Locate the cell with the specified text and output its (x, y) center coordinate. 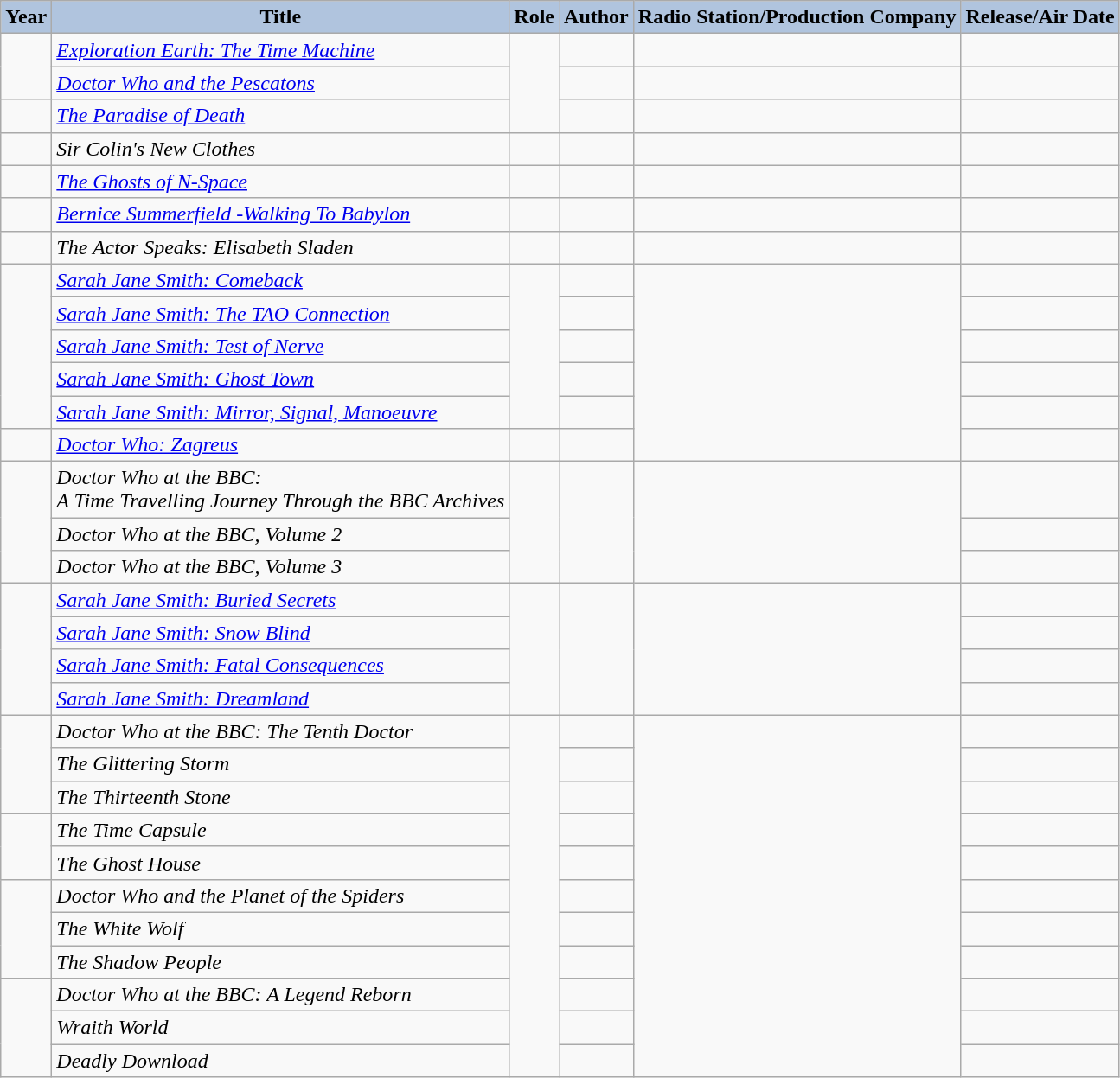
The Actor Speaks: Elisabeth Sladen (280, 247)
Title (280, 17)
The Shadow People (280, 962)
Doctor Who at the BBC: The Tenth Doctor (280, 731)
Sarah Jane Smith: Buried Secrets (280, 600)
The Thirteenth Stone (280, 797)
Sarah Jane Smith: The TAO Connection (280, 313)
Sarah Jane Smith: Snow Blind (280, 633)
Wraith World (280, 1028)
Sarah Jane Smith: Comeback (280, 280)
Deadly Download (280, 1061)
Doctor Who at the BBC: A Legend Reborn (280, 995)
Sarah Jane Smith: Test of Nerve (280, 346)
The Ghost House (280, 863)
Sarah Jane Smith: Fatal Consequences (280, 666)
Author (597, 17)
The White Wolf (280, 928)
Bernice Summerfield -Walking To Babylon (280, 214)
Exploration Earth: The Time Machine (280, 50)
The Ghosts of N-Space (280, 182)
Sarah Jane Smith: Mirror, Signal, Manoeuvre (280, 412)
Sir Colin's New Clothes (280, 149)
Doctor Who and the Pescatons (280, 83)
Doctor Who at the BBC: A Time Travelling Journey Through the BBC Archives (280, 489)
Year (26, 17)
Doctor Who and the Planet of the Spiders (280, 896)
The Paradise of Death (280, 116)
The Glittering Storm (280, 764)
Role (534, 17)
The Time Capsule (280, 830)
Sarah Jane Smith: Dreamland (280, 698)
Sarah Jane Smith: Ghost Town (280, 379)
Radio Station/Production Company (797, 17)
Doctor Who: Zagreus (280, 445)
Doctor Who at the BBC, Volume 3 (280, 567)
Doctor Who at the BBC, Volume 2 (280, 534)
Release/Air Date (1040, 17)
